Pinpoint the cell where the given text exists, returning its (x, y) midpoint coordinate. 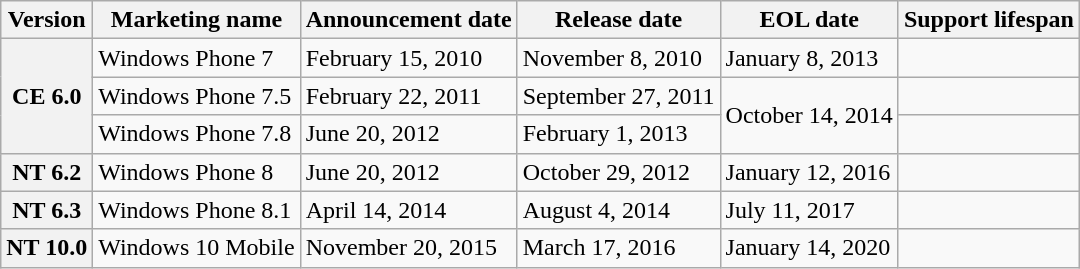
Support lifespan (988, 20)
March 17, 2016 (618, 248)
January 8, 2013 (809, 58)
NT 10.0 (47, 248)
August 4, 2014 (618, 210)
Windows 10 Mobile (196, 248)
July 11, 2017 (809, 210)
April 14, 2014 (408, 210)
EOL date (809, 20)
February 1, 2013 (618, 134)
Windows Phone 8.1 (196, 210)
January 12, 2016 (809, 172)
February 22, 2011 (408, 96)
January 14, 2020 (809, 248)
October 14, 2014 (809, 115)
Windows Phone 7.8 (196, 134)
November 8, 2010 (618, 58)
Windows Phone 7.5 (196, 96)
Marketing name (196, 20)
Windows Phone 7 (196, 58)
Release date (618, 20)
October 29, 2012 (618, 172)
NT 6.2 (47, 172)
Version (47, 20)
November 20, 2015 (408, 248)
Windows Phone 8 (196, 172)
Announcement date (408, 20)
February 15, 2010 (408, 58)
NT 6.3 (47, 210)
CE 6.0 (47, 96)
September 27, 2011 (618, 96)
